Extract the (x, y) coordinate from the center of the cell holding the provided text.  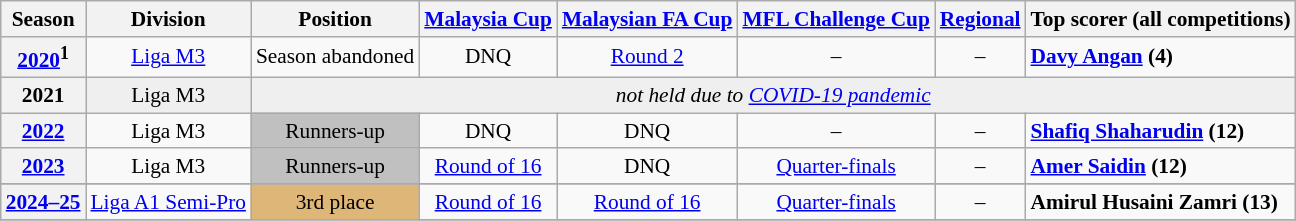
2024–25 (44, 202)
Regional (980, 19)
Malaysia Cup (488, 19)
Davy Angan (4) (1161, 58)
Malaysian FA Cup (647, 19)
20201 (44, 58)
not held due to COVID-19 pandemic (774, 96)
Season abandoned (335, 58)
2023 (44, 167)
Division (168, 19)
2021 (44, 96)
Position (335, 19)
Season (44, 19)
Top scorer (all competitions) (1161, 19)
Amer Saidin (12) (1161, 167)
Amirul Husaini Zamri (13) (1161, 202)
Round 2 (647, 58)
3rd place (335, 202)
2022 (44, 131)
Shafiq Shaharudin (12) (1161, 131)
MFL Challenge Cup (836, 19)
Liga A1 Semi-Pro (168, 202)
